Search for the cell housing the specified text and yield its [X, Y] center coordinate. 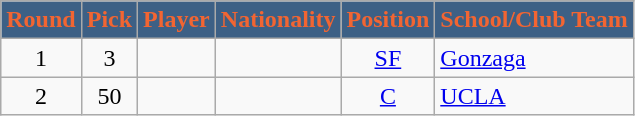
C [388, 96]
Round [41, 20]
School/Club Team [534, 20]
2 [41, 96]
UCLA [534, 96]
1 [41, 58]
Pick [109, 20]
50 [109, 96]
SF [388, 58]
Nationality [278, 20]
Position [388, 20]
3 [109, 58]
Gonzaga [534, 58]
Player [177, 20]
